Output the (X, Y) coordinate of the center of the cell containing the given text.  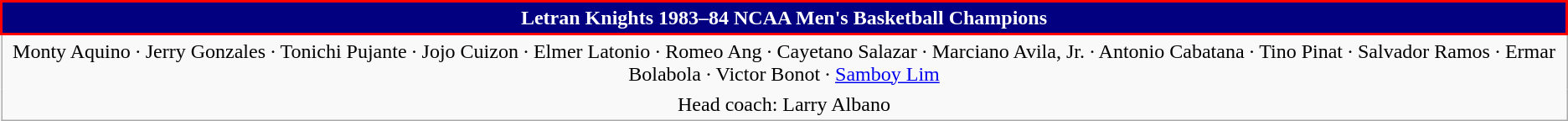
Head coach: Larry Albano (784, 104)
Letran Knights 1983–84 NCAA Men's Basketball Champions (784, 18)
